Pinpoint the cell where the given text exists, returning its [x, y] midpoint coordinate. 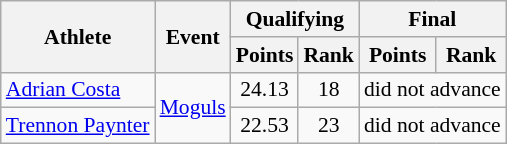
18 [328, 90]
24.13 [265, 90]
Qualifying [295, 19]
Athlete [78, 36]
Final [432, 19]
Adrian Costa [78, 90]
Trennon Paynter [78, 126]
Event [193, 36]
23 [328, 126]
Moguls [193, 108]
22.53 [265, 126]
